Pinpoint the cell where the given text exists, returning its [X, Y] midpoint coordinate. 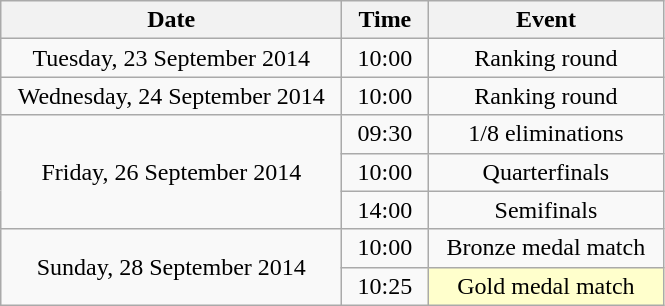
Event [546, 20]
Bronze medal match [546, 248]
Quarterfinals [546, 172]
14:00 [385, 210]
Wednesday, 24 September 2014 [172, 96]
10:25 [385, 286]
Time [385, 20]
Tuesday, 23 September 2014 [172, 58]
Date [172, 20]
Semifinals [546, 210]
1/8 eliminations [546, 134]
Friday, 26 September 2014 [172, 172]
Sunday, 28 September 2014 [172, 267]
Gold medal match [546, 286]
09:30 [385, 134]
